From the cell containing the given text, extract its center point as (X, Y) coordinate. 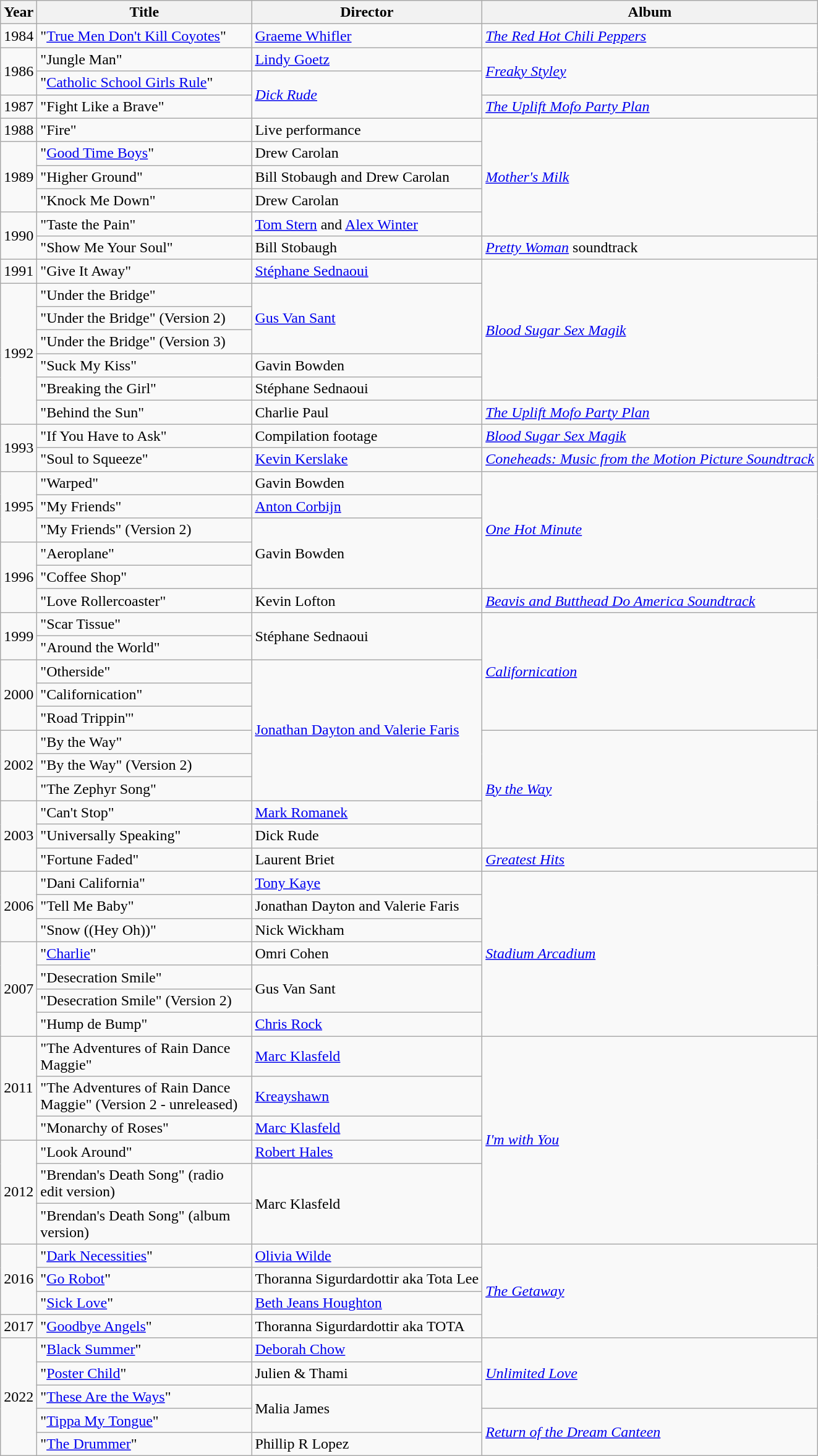
"Can't Stop" (145, 812)
"These Are the Ways" (145, 1397)
Laurent Briet (367, 859)
"Around the World" (145, 647)
"My Friends" (145, 506)
"Under the Bridge" (Version 3) (145, 342)
1991 (19, 271)
The Getaway (650, 1291)
"True Men Don't Kill Coyotes" (145, 36)
Freaky Styley (650, 71)
Robert Hales (367, 1152)
"Snow ((Hey Oh))" (145, 930)
"Californication" (145, 695)
"Fortune Faded" (145, 859)
Beth Jeans Houghton (367, 1303)
"The Zephyr Song" (145, 789)
1990 (19, 236)
Omri Cohen (367, 953)
Album (650, 12)
Lindy Goetz (367, 59)
Olivia Wilde (367, 1256)
1989 (19, 177)
Greatest Hits (650, 859)
"Dani California" (145, 883)
Graeme Whifler (367, 36)
Charlie Paul (367, 412)
Chris Rock (367, 1024)
"Under the Bridge" (145, 295)
1992 (19, 354)
"Otherside" (145, 671)
"Sick Love" (145, 1303)
2000 (19, 694)
"Monarchy of Roses" (145, 1128)
2007 (19, 989)
Beavis and Butthead Do America Soundtrack (650, 600)
"Warped" (145, 483)
2012 (19, 1192)
"Desecration Smile" (145, 977)
1988 (19, 130)
"Under the Bridge" (Version 2) (145, 318)
Pretty Woman soundtrack (650, 247)
"Suck My Kiss" (145, 365)
2006 (19, 906)
Bill Stobaugh and Drew Carolan (367, 177)
I'm with You (650, 1140)
2022 (19, 1397)
2002 (19, 765)
1984 (19, 36)
"Fire" (145, 130)
1999 (19, 636)
"Good Time Boys" (145, 153)
2017 (19, 1326)
"Desecration Smile" (Version 2) (145, 1000)
Phillip R Lopez (367, 1444)
"Universally Speaking" (145, 836)
Californication (650, 671)
"Fight Like a Brave" (145, 106)
Return of the Dream Canteen (650, 1432)
Thoranna Sigurdardottir aka Tota Lee (367, 1279)
Anton Corbijn (367, 506)
1987 (19, 106)
"Higher Ground" (145, 177)
2003 (19, 836)
Mother's Milk (650, 177)
Kevin Lofton (367, 600)
"Poster Child" (145, 1373)
Coneheads: Music from the Motion Picture Soundtrack (650, 459)
"Taste the Pain" (145, 224)
1986 (19, 71)
One Hot Minute (650, 530)
"By the Way" (145, 742)
Stadium Arcadium (650, 953)
Malia James (367, 1408)
"Behind the Sun" (145, 412)
"Tell Me Baby" (145, 906)
1996 (19, 577)
"Charlie" (145, 953)
"Goodbye Angels" (145, 1326)
1993 (19, 448)
"Black Summer" (145, 1350)
"Go Robot" (145, 1279)
Compilation footage (367, 436)
"The Adventures of Rain Dance Maggie" (145, 1056)
"Coffee Shop" (145, 577)
Thoranna Sigurdardottir aka TOTA (367, 1326)
"Look Around" (145, 1152)
Mark Romanek (367, 812)
The Red Hot Chili Peppers (650, 36)
Kevin Kerslake (367, 459)
2016 (19, 1279)
"The Drummer" (145, 1444)
"Jungle Man" (145, 59)
2011 (19, 1088)
"Catholic School Girls Rule" (145, 83)
"My Friends" (Version 2) (145, 530)
"Breaking the Girl" (145, 389)
Director (367, 12)
Tom Stern and Alex Winter (367, 224)
"Road Trippin'" (145, 718)
Title (145, 12)
By the Way (650, 789)
Kreayshawn (367, 1097)
Tony Kaye (367, 883)
"Brendan's Death Song" (radio edit version) (145, 1183)
"Aeroplane" (145, 553)
Deborah Chow (367, 1350)
"Knock Me Down" (145, 200)
"Tippa My Tongue" (145, 1420)
1995 (19, 506)
Live performance (367, 130)
"Scar Tissue" (145, 624)
"Show Me Your Soul" (145, 247)
Unlimited Love (650, 1373)
"By the Way" (Version 2) (145, 765)
Julien & Thami (367, 1373)
"If You Have to Ask" (145, 436)
"Give It Away" (145, 271)
Year (19, 12)
"Brendan's Death Song" (album version) (145, 1224)
"Dark Necessities" (145, 1256)
"The Adventures of Rain Dance Maggie" (Version 2 - unreleased) (145, 1097)
"Soul to Squeeze" (145, 459)
Nick Wickham (367, 930)
Bill Stobaugh (367, 247)
"Hump de Bump" (145, 1024)
"Love Rollercoaster" (145, 600)
